Scan for the cell matching the given text and deliver its (X, Y) coordinate at center. 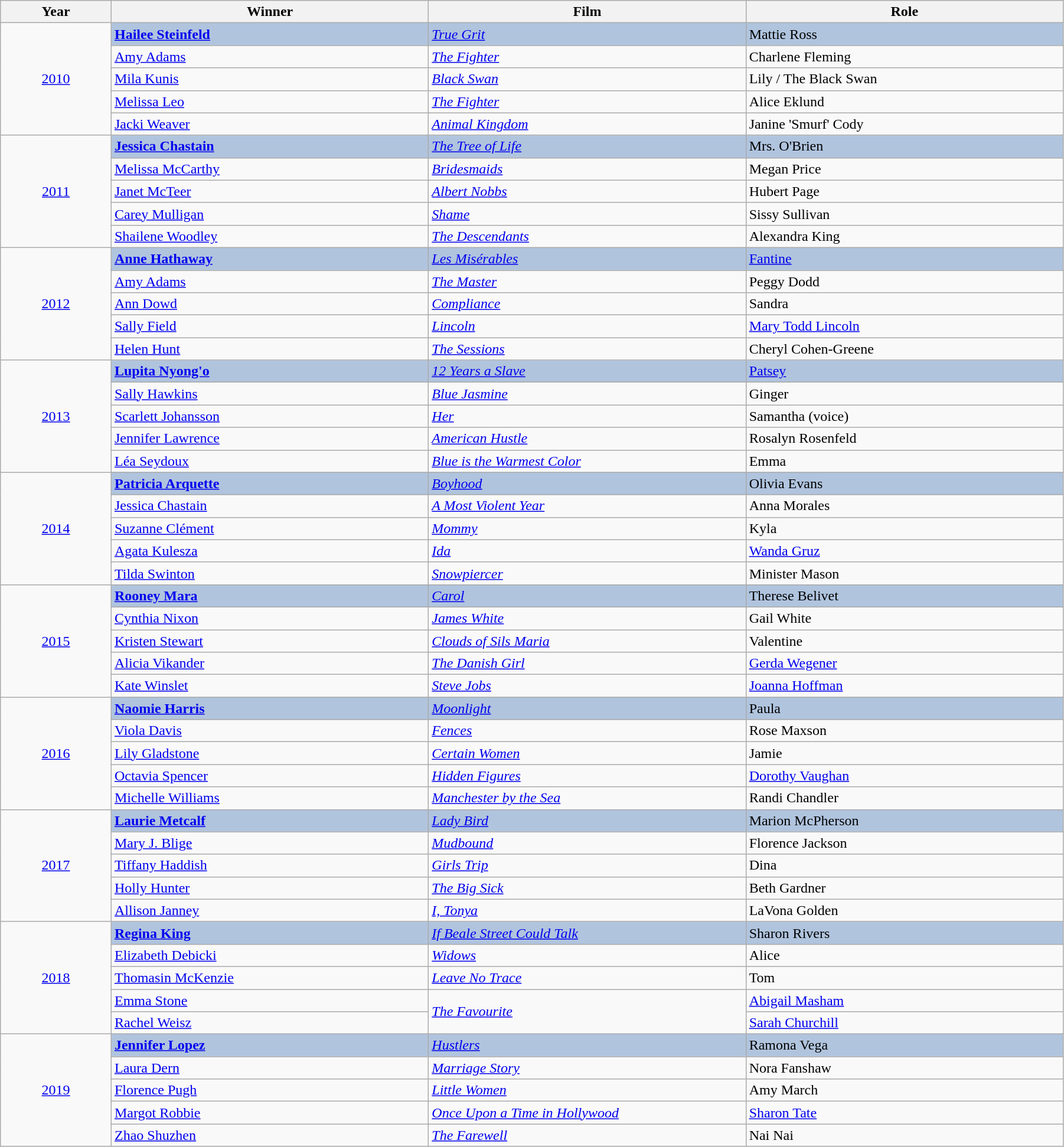
Snowpiercer (587, 573)
Mary J. Blige (269, 843)
The Master (587, 282)
2015 (56, 641)
Hubert Page (905, 191)
Kate Winslet (269, 686)
Sandra (905, 304)
Leave No Trace (587, 978)
If Beale Street Could Talk (587, 933)
Lily Gladstone (269, 753)
Role (905, 12)
Anne Hathaway (269, 259)
Animal Kingdom (587, 124)
Dina (905, 865)
Tilda Swinton (269, 573)
Sally Field (269, 326)
Her (587, 416)
Bridesmaids (587, 169)
The Big Sick (587, 888)
Holly Hunter (269, 888)
2010 (56, 79)
Agata Kulesza (269, 551)
12 Years a Slave (587, 371)
Shame (587, 214)
Sarah Churchill (905, 1023)
Sharon Rivers (905, 933)
Boyhood (587, 483)
Sharon Tate (905, 1113)
Film (587, 12)
Patsey (905, 371)
Mary Todd Lincoln (905, 326)
American Hustle (587, 439)
Alicia Vikander (269, 664)
Paula (905, 708)
Fences (587, 731)
Thomasin McKenzie (269, 978)
Rooney Mara (269, 596)
Anna Morales (905, 506)
Jacki Weaver (269, 124)
Clouds of Sils Maria (587, 641)
Hidden Figures (587, 776)
Rosalyn Rosenfeld (905, 439)
The Tree of Life (587, 146)
Mila Kunis (269, 79)
Kyla (905, 528)
2017 (56, 865)
Gerda Wegener (905, 664)
Sally Hawkins (269, 394)
Emma (905, 461)
Jennifer Lopez (269, 1045)
Shailene Woodley (269, 236)
Ida (587, 551)
Suzanne Clément (269, 528)
Emma Stone (269, 1001)
Certain Women (587, 753)
Albert Nobbs (587, 191)
The Farewell (587, 1135)
Fantine (905, 259)
Scarlett Johansson (269, 416)
2018 (56, 978)
Tiffany Haddish (269, 865)
Nai Nai (905, 1135)
Ramona Vega (905, 1045)
The Danish Girl (587, 664)
Marion McPherson (905, 821)
Carol (587, 596)
Joanna Hoffman (905, 686)
Widows (587, 955)
Peggy Dodd (905, 282)
Compliance (587, 304)
Mommy (587, 528)
Hustlers (587, 1045)
Carey Mulligan (269, 214)
2011 (56, 191)
Winner (269, 12)
Blue Jasmine (587, 394)
Jennifer Lawrence (269, 439)
Tom (905, 978)
Margot Robbie (269, 1113)
Girls Trip (587, 865)
Kristen Stewart (269, 641)
Octavia Spencer (269, 776)
Marriage Story (587, 1068)
2013 (56, 416)
2016 (56, 753)
I, Tonya (587, 910)
Léa Seydoux (269, 461)
Little Women (587, 1090)
LaVona Golden (905, 910)
Allison Janney (269, 910)
Black Swan (587, 79)
Rose Maxson (905, 731)
Olivia Evans (905, 483)
Cynthia Nixon (269, 618)
Lily / The Black Swan (905, 79)
Lincoln (587, 326)
Ann Dowd (269, 304)
Florence Pugh (269, 1090)
Mattie Ross (905, 34)
Once Upon a Time in Hollywood (587, 1113)
Alexandra King (905, 236)
Alice (905, 955)
Charlene Fleming (905, 57)
Blue is the Warmest Color (587, 461)
Alice Eklund (905, 102)
The Descendants (587, 236)
Les Misérables (587, 259)
Nora Fanshaw (905, 1068)
Mrs. O'Brien (905, 146)
Dorothy Vaughan (905, 776)
Naomie Harris (269, 708)
Steve Jobs (587, 686)
Lupita Nyong'o (269, 371)
The Favourite (587, 1012)
Hailee Steinfeld (269, 34)
Year (56, 12)
Jamie (905, 753)
James White (587, 618)
Sissy Sullivan (905, 214)
Mudbound (587, 843)
Rachel Weisz (269, 1023)
Moonlight (587, 708)
Melissa Leo (269, 102)
Wanda Gruz (905, 551)
Manchester by the Sea (587, 798)
Janet McTeer (269, 191)
Laurie Metcalf (269, 821)
Randi Chandler (905, 798)
Samantha (voice) (905, 416)
Michelle Williams (269, 798)
Patricia Arquette (269, 483)
Therese Belivet (905, 596)
2014 (56, 528)
Elizabeth Debicki (269, 955)
Viola Davis (269, 731)
Beth Gardner (905, 888)
Cheryl Cohen-Greene (905, 349)
Minister Mason (905, 573)
Amy March (905, 1090)
True Grit (587, 34)
Florence Jackson (905, 843)
Lady Bird (587, 821)
The Sessions (587, 349)
Gail White (905, 618)
Valentine (905, 641)
2019 (56, 1090)
Melissa McCarthy (269, 169)
Laura Dern (269, 1068)
Regina King (269, 933)
Janine 'Smurf' Cody (905, 124)
2012 (56, 303)
Abigail Masham (905, 1001)
Ginger (905, 394)
Zhao Shuzhen (269, 1135)
Helen Hunt (269, 349)
Megan Price (905, 169)
A Most Violent Year (587, 506)
